Locate the cell with the specified text and output its [X, Y] center coordinate. 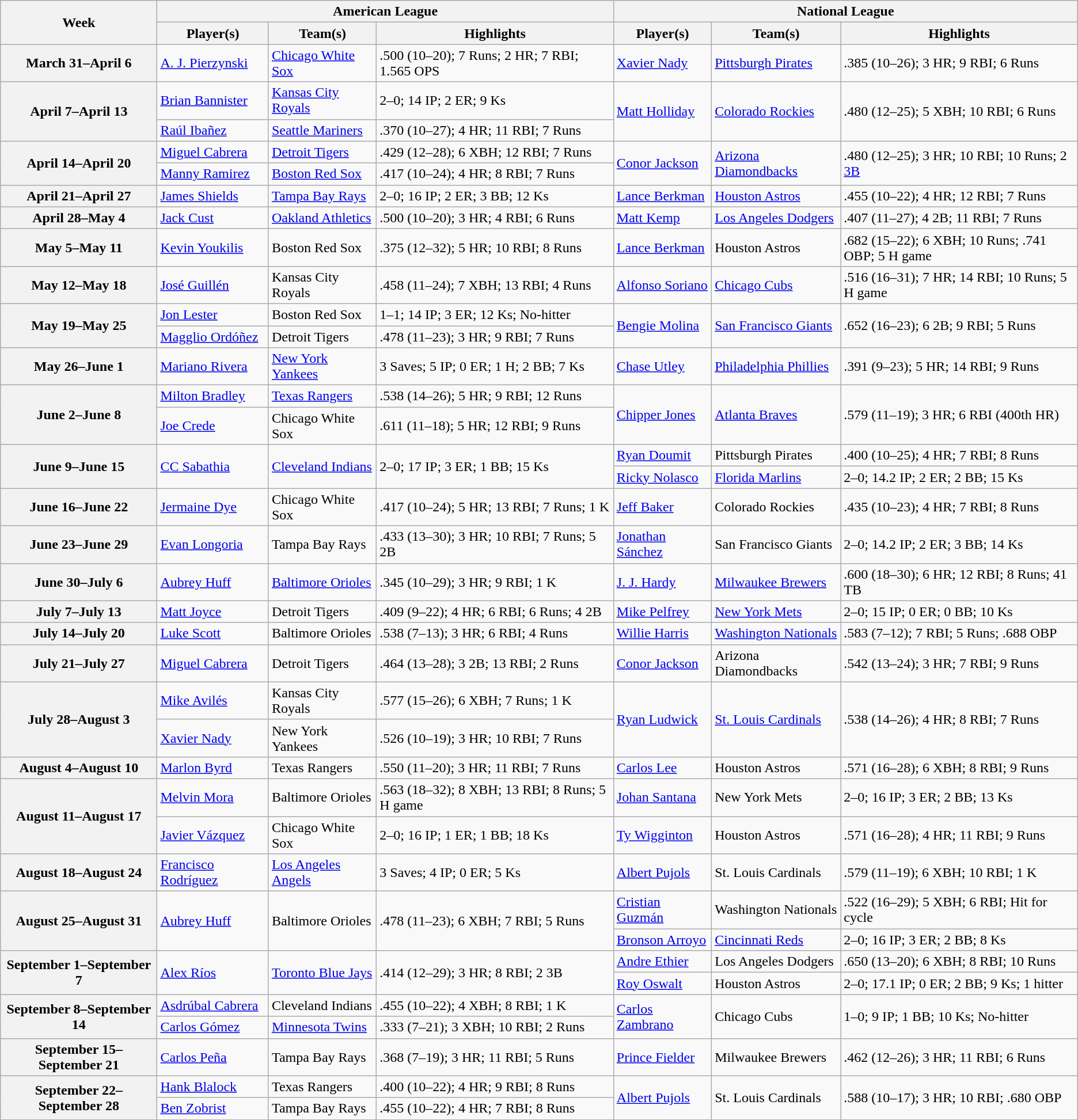
Oakland Athletics [322, 218]
Matt Holliday [662, 112]
.480 (12–25); 5 XBH; 10 RBI; 6 Runs [959, 112]
2–0; 14.2 IP; 2 ER; 2 BB; 15 Ks [959, 477]
September 15–September 21 [79, 1057]
.571 (16–28); 6 XBH; 8 RBI; 9 Runs [959, 768]
Ben Zobrist [213, 1108]
Bronson Arroyo [662, 940]
Ryan Ludwick [662, 719]
Magglio Ordóñez [213, 337]
.563 (18–32); 8 XBH; 13 RBI; 8 Runs; 5 H game [495, 797]
Chase Utley [662, 366]
.370 (10–27); 4 HR; 11 RBI; 7 Runs [495, 130]
.650 (13–20); 6 XBH; 8 RBI; 10 Runs [959, 962]
.375 (12–32); 5 HR; 10 RBI; 8 Runs [495, 248]
Hank Blalock [213, 1087]
.478 (11–23); 3 HR; 9 RBI; 7 Runs [495, 337]
Francisco Rodríguez [213, 873]
Ricky Nolasco [662, 477]
J. J. Hardy [662, 582]
.652 (16–23); 6 2B; 9 RBI; 5 Runs [959, 325]
Cristian Guzmán [662, 910]
July 21–July 27 [79, 663]
Week [79, 22]
Raúl Ibañez [213, 130]
Brian Bannister [213, 100]
Joe Crede [213, 426]
Mariano Rivera [213, 366]
.550 (11–20); 3 HR; 11 RBI; 7 Runs [495, 768]
.478 (11–23); 6 XBH; 7 RBI; 5 Runs [495, 921]
May 26–June 1 [79, 366]
.435 (10–23); 4 HR; 7 RBI; 8 Runs [959, 507]
June 2–June 8 [79, 415]
.400 (10–25); 4 HR; 7 RBI; 8 Runs [959, 455]
August 25–August 31 [79, 921]
Seattle Mariners [322, 130]
Jermaine Dye [213, 507]
Atlanta Braves [776, 415]
Minnesota Twins [322, 1027]
.500 (10–20); 3 HR; 4 RBI; 6 Runs [495, 218]
Kevin Youkilis [213, 248]
Asdrúbal Cabrera [213, 1005]
July 28–August 3 [79, 719]
2–0; 14.2 IP; 2 ER; 3 BB; 14 Ks [959, 545]
.433 (13–30); 3 HR; 10 RBI; 7 Runs; 5 2B [495, 545]
May 5–May 11 [79, 248]
June 30–July 6 [79, 582]
.583 (7–12); 7 RBI; 5 Runs; .688 OBP [959, 633]
April 14–April 20 [79, 163]
Evan Longoria [213, 545]
2–0; 17 IP; 3 ER; 1 BB; 15 Ks [495, 466]
Cincinnati Reds [776, 940]
A. J. Pierzynski [213, 63]
June 16–June 22 [79, 507]
August 4–August 10 [79, 768]
Roy Oswalt [662, 984]
1–0; 9 IP; 1 BB; 10 Ks; No-hitter [959, 1016]
Ryan Doumit [662, 455]
.368 (7–19); 3 HR; 11 RBI; 5 Runs [495, 1057]
September 8–September 14 [79, 1016]
Manny Ramirez [213, 174]
May 12–May 18 [79, 284]
.538 (7–13); 3 HR; 6 RBI; 4 Runs [495, 633]
2–0; 16 IP; 3 ER; 2 BB; 8 Ks [959, 940]
.455 (10–22); 4 HR; 7 RBI; 8 Runs [495, 1108]
.391 (9–23); 5 HR; 14 RBI; 9 Runs [959, 366]
Johan Santana [662, 797]
2–0; 15 IP; 0 ER; 0 BB; 10 Ks [959, 612]
.455 (10–22); 4 XBH; 8 RBI; 1 K [495, 1005]
2–0; 16 IP; 1 ER; 1 BB; 18 Ks [495, 835]
.464 (13–28); 3 2B; 13 RBI; 2 Runs [495, 663]
.417 (10–24); 5 HR; 13 RBI; 7 Runs; 1 K [495, 507]
.417 (10–24); 4 HR; 8 RBI; 7 Runs [495, 174]
Carlos Peña [213, 1057]
July 7–July 13 [79, 612]
Florida Marlins [776, 477]
American League [385, 12]
.455 (10–22); 4 HR; 12 RBI; 7 Runs [959, 196]
Alfonso Soriano [662, 284]
2–0; 16 IP; 2 ER; 3 BB; 12 Ks [495, 196]
.400 (10–22); 4 HR; 9 RBI; 8 Runs [495, 1087]
.458 (11–24); 7 XBH; 13 RBI; 4 Runs [495, 284]
April 7–April 13 [79, 112]
Carlos Gómez [213, 1027]
Chipper Jones [662, 415]
March 31–April 6 [79, 63]
Jonathan Sánchez [662, 545]
Marlon Byrd [213, 768]
Milton Bradley [213, 396]
3 Saves; 4 IP; 0 ER; 5 Ks [495, 873]
2–0; 14 IP; 2 ER; 9 Ks [495, 100]
.516 (16–31); 7 HR; 14 RBI; 10 Runs; 5 H game [959, 284]
Jon Lester [213, 314]
.682 (15–22); 6 XBH; 10 Runs; .741 OBP; 5 H game [959, 248]
.611 (11–18); 5 HR; 12 RBI; 9 Runs [495, 426]
Matt Kemp [662, 218]
.462 (12–26); 3 HR; 11 RBI; 6 Runs [959, 1057]
Javier Vázquez [213, 835]
June 23–June 29 [79, 545]
Luke Scott [213, 633]
.600 (18–30); 6 HR; 12 RBI; 8 Runs; 41 TB [959, 582]
.538 (14–26); 5 HR; 9 RBI; 12 Runs [495, 396]
.409 (9–22); 4 HR; 6 RBI; 6 Runs; 4 2B [495, 612]
June 9–June 15 [79, 466]
Philadelphia Phillies [776, 366]
May 19–May 25 [79, 325]
Toronto Blue Jays [322, 973]
Matt Joyce [213, 612]
.577 (15–26); 6 XBH; 7 Runs; 1 K [495, 700]
1–1; 14 IP; 3 ER; 12 Ks; No-hitter [495, 314]
.429 (12–28); 6 XBH; 12 RBI; 7 Runs [495, 152]
Willie Harris [662, 633]
.500 (10–20); 7 Runs; 2 HR; 7 RBI; 1.565 OPS [495, 63]
Los Angeles Angels [322, 873]
Jeff Baker [662, 507]
July 14–July 20 [79, 633]
.542 (13–24); 3 HR; 7 RBI; 9 Runs [959, 663]
CC Sabathia [213, 466]
National League [845, 12]
Carlos Zambrano [662, 1016]
2–0; 16 IP; 3 ER; 2 BB; 13 Ks [959, 797]
Andre Ethier [662, 962]
Mike Pelfrey [662, 612]
Bengie Molina [662, 325]
2–0; 17.1 IP; 0 ER; 2 BB; 9 Ks; 1 hitter [959, 984]
James Shields [213, 196]
.414 (12–29); 3 HR; 8 RBI; 2 3B [495, 973]
August 18–August 24 [79, 873]
September 1–September 7 [79, 973]
.385 (10–26); 3 HR; 9 RBI; 6 Runs [959, 63]
.407 (11–27); 4 2B; 11 RBI; 7 Runs [959, 218]
.579 (11–19); 3 HR; 6 RBI (400th HR) [959, 415]
Jack Cust [213, 218]
September 22–September 28 [79, 1098]
Mike Avilés [213, 700]
3 Saves; 5 IP; 0 ER; 1 H; 2 BB; 7 Ks [495, 366]
.588 (10–17); 3 HR; 10 RBI; .680 OBP [959, 1098]
Ty Wigginton [662, 835]
.579 (11–19); 6 XBH; 10 RBI; 1 K [959, 873]
.526 (10–19); 3 HR; 10 RBI; 7 Runs [495, 738]
.333 (7–21); 3 XBH; 10 RBI; 2 Runs [495, 1027]
August 11–August 17 [79, 816]
.345 (10–29); 3 HR; 9 RBI; 1 K [495, 582]
.538 (14–26); 4 HR; 8 RBI; 7 Runs [959, 719]
April 21–April 27 [79, 196]
José Guillén [213, 284]
.480 (12–25); 3 HR; 10 RBI; 10 Runs; 2 3B [959, 163]
Carlos Lee [662, 768]
Alex Ríos [213, 973]
Prince Fielder [662, 1057]
Melvin Mora [213, 797]
.522 (16–29); 5 XBH; 6 RBI; Hit for cycle [959, 910]
April 28–May 4 [79, 218]
.571 (16–28); 4 HR; 11 RBI; 9 Runs [959, 835]
